Extract the [X, Y] coordinate from the center of the cell holding the provided text.  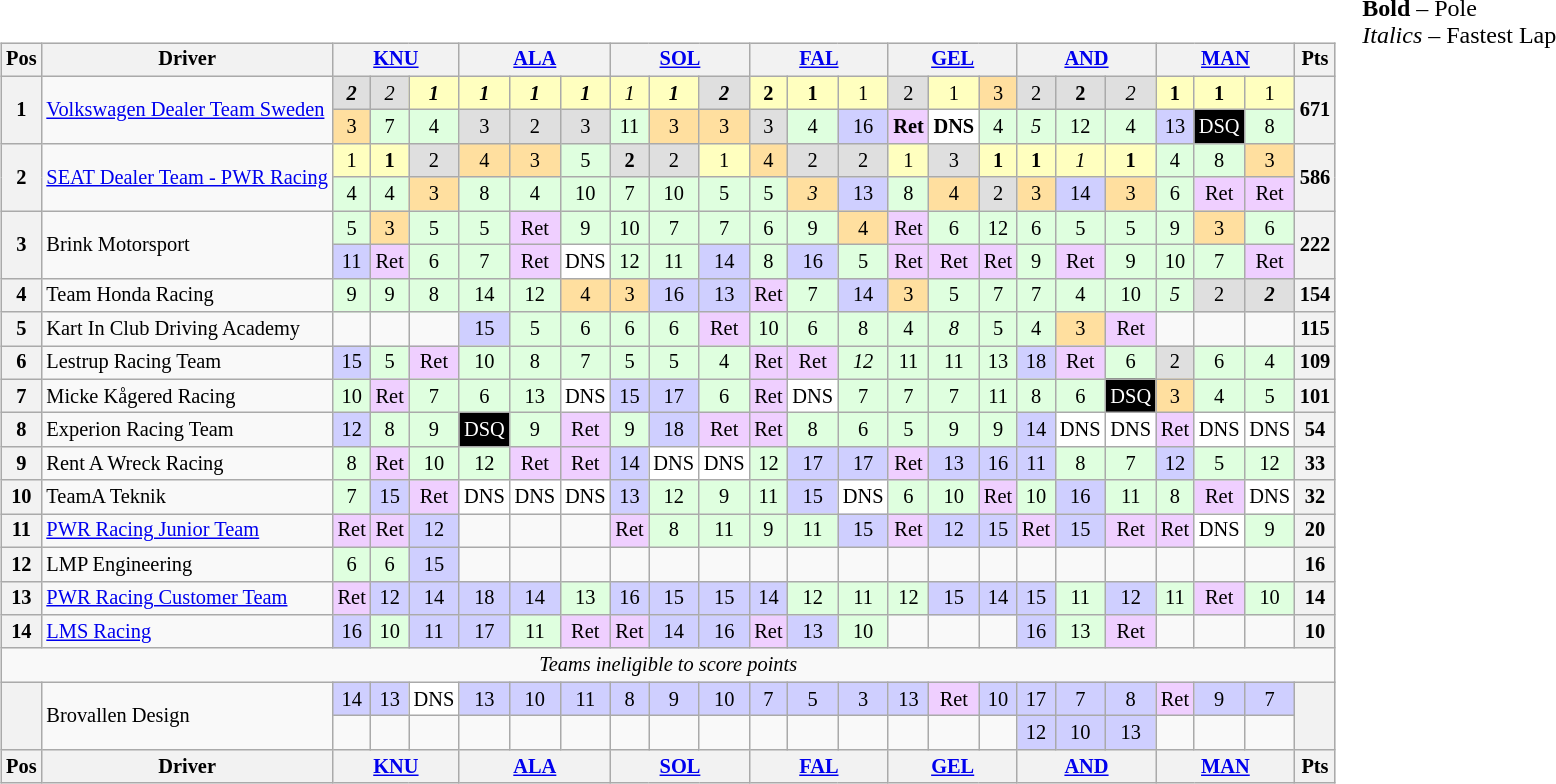
Micke Kågered Racing [186, 396]
109 [1315, 363]
Experion Racing Team [186, 430]
671 [1315, 110]
Volkswagen Dealer Team Sweden [186, 110]
Brovallen Design [186, 716]
101 [1315, 396]
SEAT Dealer Team - PWR Racing [186, 178]
PWR Racing Junior Team [186, 531]
Teams ineligible to score points [668, 665]
LMP Engineering [186, 564]
33 [1315, 464]
Lestrup Racing Team [186, 363]
Rent A Wreck Racing [186, 464]
115 [1315, 329]
32 [1315, 497]
Team Honda Racing [186, 295]
Kart In Club Driving Academy [186, 329]
LMS Racing [186, 632]
154 [1315, 295]
222 [1315, 244]
Brink Motorsport [186, 244]
54 [1315, 430]
20 [1315, 531]
PWR Racing Customer Team [186, 598]
586 [1315, 178]
TeamA Teknik [186, 497]
